Extract the (X, Y) coordinate from the center of the cell holding the provided text.  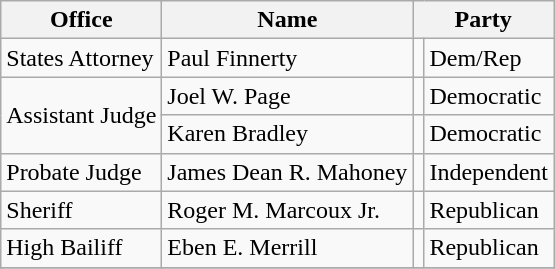
Eben E. Merrill (288, 248)
Name (288, 20)
Dem/Rep (489, 58)
Office (82, 20)
Sheriff (82, 210)
Probate Judge (82, 172)
Karen Bradley (288, 134)
James Dean R. Mahoney (288, 172)
Paul Finnerty (288, 58)
High Bailiff (82, 248)
Joel W. Page (288, 96)
Roger M. Marcoux Jr. (288, 210)
Independent (489, 172)
States Attorney (82, 58)
Assistant Judge (82, 115)
Party (484, 20)
